Search for the cell housing the specified text and yield its [X, Y] center coordinate. 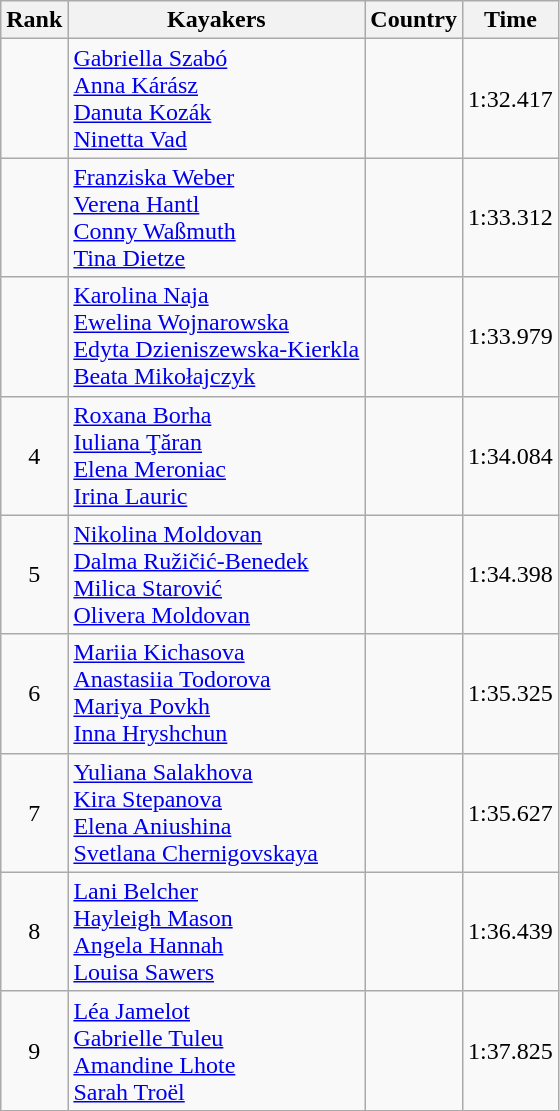
Léa JamelotGabrielle TuleuAmandine LhoteSarah Troël [216, 1050]
8 [34, 932]
Kayakers [216, 20]
1:32.417 [511, 98]
1:36.439 [511, 932]
1:37.825 [511, 1050]
1:34.084 [511, 456]
1:35.325 [511, 694]
Yuliana SalakhovaKira StepanovaElena AniushinaSvetlana Chernigovskaya [216, 812]
Nikolina MoldovanDalma Ružičić-BenedekMilica StarovićOlivera Moldovan [216, 574]
1:33.979 [511, 336]
9 [34, 1050]
Roxana BorhaIuliana ŢăranElena MeroniacIrina Lauric [216, 456]
1:34.398 [511, 574]
Mariia KichasovaAnastasiia TodorovaMariya PovkhInna Hryshchun [216, 694]
5 [34, 574]
Time [511, 20]
6 [34, 694]
Franziska WeberVerena HantlConny WaßmuthTina Dietze [216, 218]
Rank [34, 20]
Karolina NajaEwelina WojnarowskaEdyta Dzieniszewska-KierklaBeata Mikołajczyk [216, 336]
Country [414, 20]
1:35.627 [511, 812]
Lani BelcherHayleigh MasonAngela HannahLouisa Sawers [216, 932]
1:33.312 [511, 218]
7 [34, 812]
Gabriella SzabóAnna KárászDanuta KozákNinetta Vad [216, 98]
4 [34, 456]
